Detect which cell encompasses the target text, then output its (x, y) center coordinate. 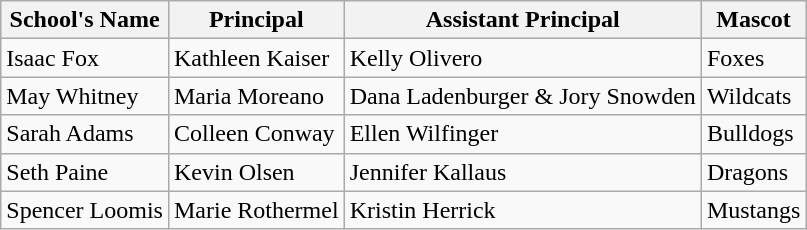
Assistant Principal (522, 20)
Ellen Wilfinger (522, 134)
Jennifer Kallaus (522, 172)
Dana Ladenburger & Jory Snowden (522, 96)
May Whitney (85, 96)
Foxes (753, 58)
Spencer Loomis (85, 210)
Sarah Adams (85, 134)
Dragons (753, 172)
Principal (256, 20)
Maria Moreano (256, 96)
School's Name (85, 20)
Mascot (753, 20)
Kevin Olsen (256, 172)
Kathleen Kaiser (256, 58)
Isaac Fox (85, 58)
Bulldogs (753, 134)
Mustangs (753, 210)
Kelly Olivero (522, 58)
Wildcats (753, 96)
Marie Rothermel (256, 210)
Colleen Conway (256, 134)
Kristin Herrick (522, 210)
Seth Paine (85, 172)
